Return [X, Y] of the center of cell containing provided text 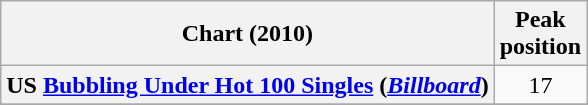
US Bubbling Under Hot 100 Singles (Billboard) [248, 85]
17 [540, 85]
Peakposition [540, 34]
Chart (2010) [248, 34]
